Scan for the cell matching the given text and deliver its (x, y) coordinate at center. 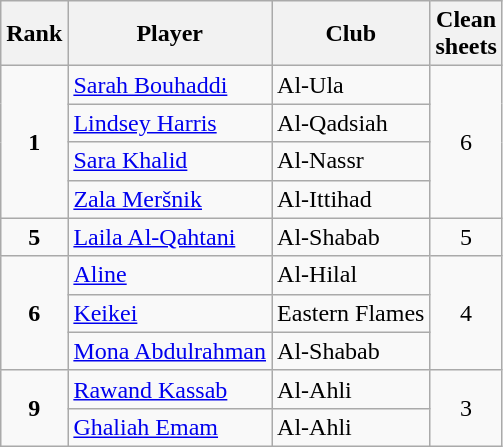
Rank (34, 34)
Sarah Bouhaddi (170, 85)
Rawand Kassab (170, 389)
Keikei (170, 313)
Al-Qadsiah (351, 123)
Player (170, 34)
Club (351, 34)
9 (34, 408)
Lindsey Harris (170, 123)
Ghaliah Emam (170, 427)
4 (466, 313)
Al-Nassr (351, 161)
Eastern Flames (351, 313)
Al-Ittihad (351, 199)
Cleansheets (466, 34)
Sara Khalid (170, 161)
Laila Al-Qahtani (170, 237)
Aline (170, 275)
1 (34, 142)
Zala Meršnik (170, 199)
3 (466, 408)
Mona Abdulrahman (170, 351)
Al-Ula (351, 85)
Al-Hilal (351, 275)
